For the text-containing cell, return its midpoint in [X, Y] coordinate format. 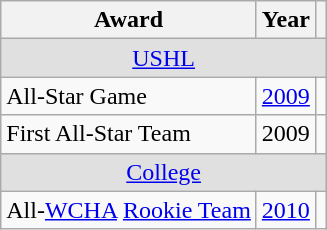
All-Star Game [129, 96]
USHL [164, 58]
College [164, 172]
First All-Star Team [129, 134]
All-WCHA Rookie Team [129, 210]
Award [129, 20]
Year [286, 20]
2010 [286, 210]
